Locate the cell with the specified text and output its [X, Y] center coordinate. 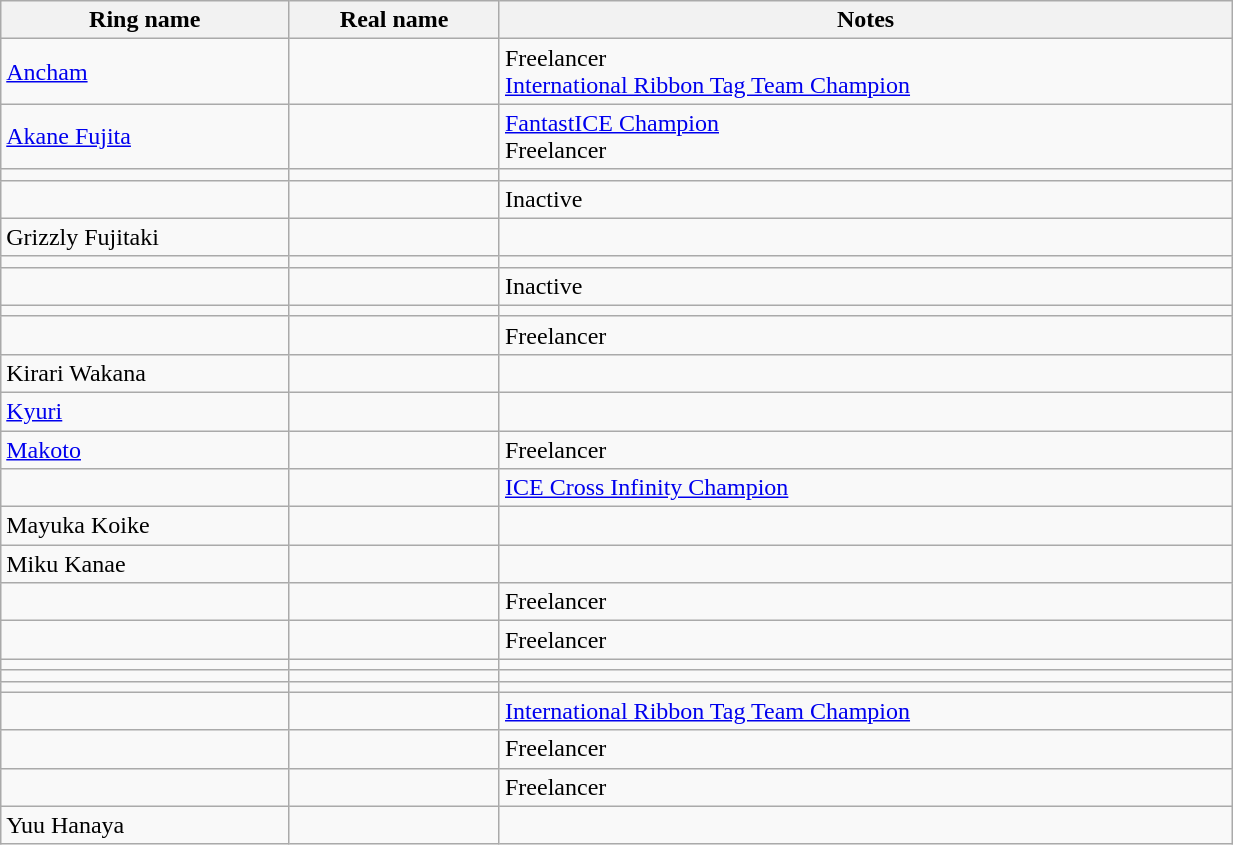
Ring name [145, 20]
Ancham [145, 72]
FantastICE ChampionFreelancer [865, 136]
Notes [865, 20]
Yuu Hanaya [145, 825]
Kirari Wakana [145, 373]
International Ribbon Tag Team Champion [865, 711]
Miku Kanae [145, 564]
ICE Cross Infinity Champion [865, 488]
Kyuri [145, 411]
Real name [394, 20]
Akane Fujita [145, 136]
FreelancerInternational Ribbon Tag Team Champion [865, 72]
Grizzly Fujitaki [145, 237]
Makoto [145, 449]
Mayuka Koike [145, 526]
